Determine the (X, Y) coordinate at the center of the cell enclosing the given text.  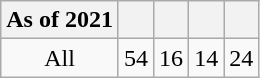
54 (136, 58)
14 (206, 58)
16 (172, 58)
As of 2021 (60, 20)
24 (242, 58)
All (60, 58)
